Output the [X, Y] coordinate of the center of the cell containing the given text.  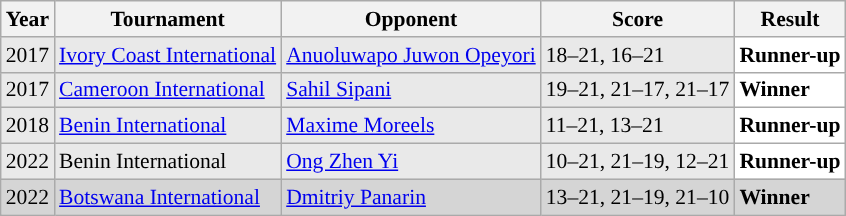
Ong Zhen Yi [411, 162]
Result [790, 19]
Opponent [411, 19]
19–21, 21–17, 21–17 [638, 90]
2018 [28, 126]
18–21, 16–21 [638, 55]
Tournament [168, 19]
Year [28, 19]
10–21, 21–19, 12–21 [638, 162]
Maxime Moreels [411, 126]
Anuoluwapo Juwon Opeyori [411, 55]
Dmitriy Panarin [411, 197]
Sahil Sipani [411, 90]
Score [638, 19]
Cameroon International [168, 90]
Ivory Coast International [168, 55]
Botswana International [168, 197]
11–21, 13–21 [638, 126]
13–21, 21–19, 21–10 [638, 197]
